Pinpoint the cell where the given text exists, returning its [X, Y] midpoint coordinate. 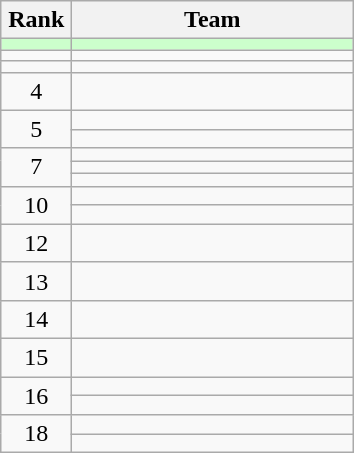
12 [36, 243]
16 [36, 395]
15 [36, 357]
7 [36, 167]
13 [36, 281]
18 [36, 434]
14 [36, 319]
5 [36, 129]
Rank [36, 20]
Team [212, 20]
4 [36, 91]
10 [36, 205]
